Identify which cell holds the provided text, then report its [X, Y] central coordinate. 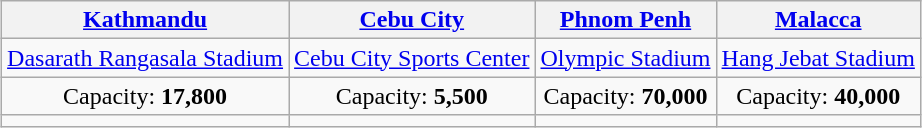
Olympic Stadium [626, 58]
Capacity: 5,500 [412, 96]
Capacity: 40,000 [818, 96]
Kathmandu [146, 20]
Hang Jebat Stadium [818, 58]
Cebu City Sports Center [412, 58]
Capacity: 70,000 [626, 96]
Capacity: 17,800 [146, 96]
Malacca [818, 20]
Dasarath Rangasala Stadium [146, 58]
Phnom Penh [626, 20]
Cebu City [412, 20]
